Scan for the cell matching the given text and deliver its (x, y) coordinate at center. 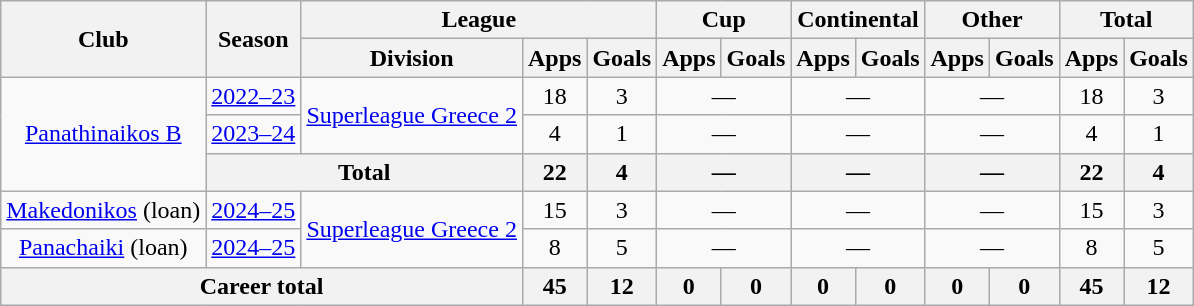
Club (104, 39)
Division (412, 58)
Continental (858, 20)
League (479, 20)
Panachaiki (loan) (104, 248)
2022–23 (254, 96)
Panathinaikos B (104, 134)
Season (254, 39)
Other (992, 20)
Makedonikos (loan) (104, 210)
Cup (724, 20)
Career total (262, 286)
2023–24 (254, 134)
